Scan for the cell matching the given text and deliver its (x, y) coordinate at center. 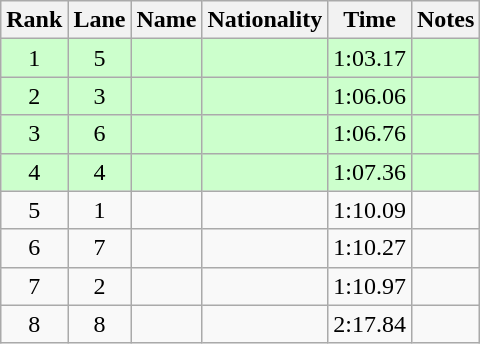
1:10.27 (370, 248)
1:06.76 (370, 134)
Notes (445, 20)
1:10.09 (370, 210)
1:10.97 (370, 286)
Name (166, 20)
Lane (100, 20)
1:03.17 (370, 58)
1:07.36 (370, 172)
Rank (34, 20)
Time (370, 20)
2:17.84 (370, 324)
Nationality (265, 20)
1:06.06 (370, 96)
